Output the (X, Y) coordinate of the center of the cell containing the given text.  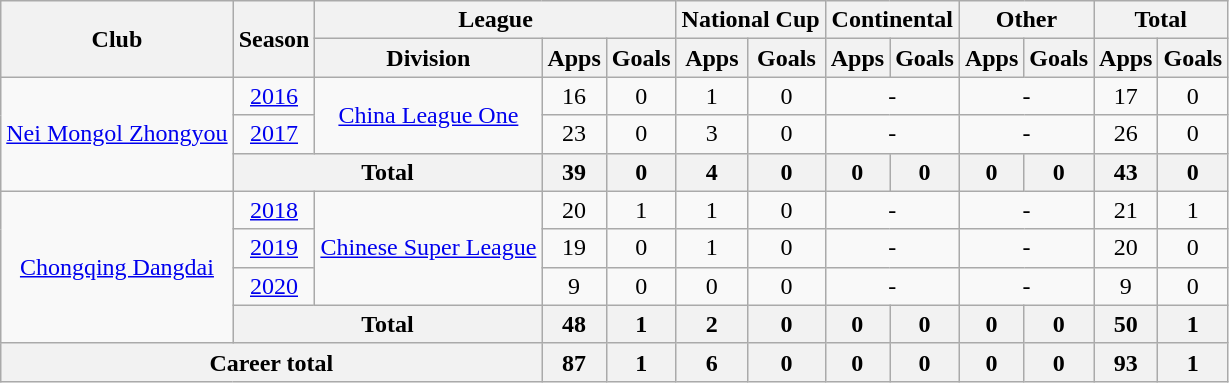
Chongqing Dangdai (117, 267)
Division (428, 58)
Career total (272, 362)
3 (712, 134)
2016 (274, 96)
Season (274, 39)
39 (574, 172)
16 (574, 96)
17 (1126, 96)
2019 (274, 248)
26 (1126, 134)
87 (574, 362)
43 (1126, 172)
4 (712, 172)
2020 (274, 286)
Continental (892, 20)
2 (712, 324)
6 (712, 362)
Chinese Super League (428, 248)
Nei Mongol Zhongyou (117, 134)
Other (1026, 20)
19 (574, 248)
League (496, 20)
21 (1126, 210)
48 (574, 324)
93 (1126, 362)
50 (1126, 324)
Club (117, 39)
23 (574, 134)
2018 (274, 210)
2017 (274, 134)
National Cup (750, 20)
China League One (428, 115)
